Detect which cell encompasses the target text, then output its [x, y] center coordinate. 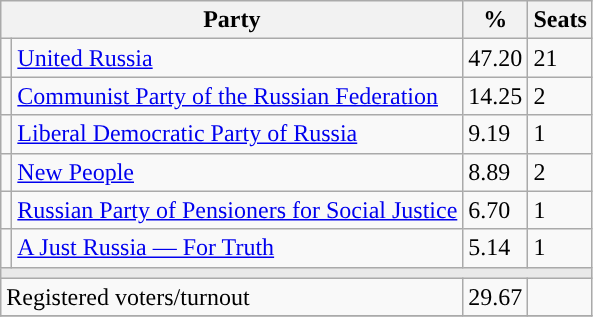
47.20 [496, 58]
A Just Russia — For Truth [238, 248]
Seats [560, 20]
Communist Party of the Russian Federation [238, 96]
Russian Party of Pensioners for Social Justice [238, 210]
New People [238, 172]
5.14 [496, 248]
United Russia [238, 58]
Party [232, 20]
6.70 [496, 210]
21 [560, 58]
9.19 [496, 134]
8.89 [496, 172]
14.25 [496, 96]
29.67 [496, 297]
Liberal Democratic Party of Russia [238, 134]
% [496, 20]
Registered voters/turnout [232, 297]
